Provide the (x, y) coordinate of the cell's center where the given text is located.  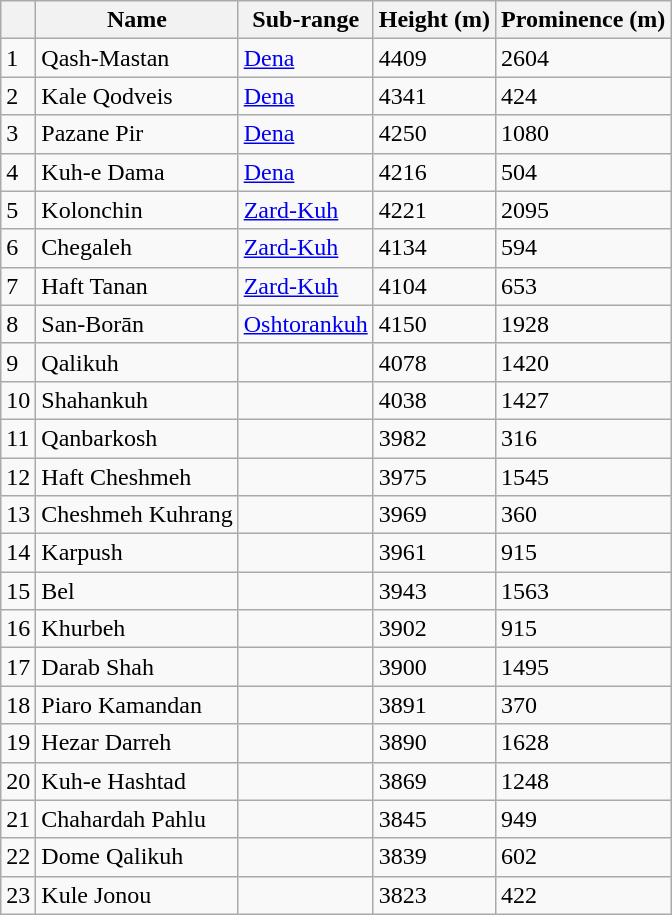
602 (584, 857)
504 (584, 172)
Bel (137, 591)
Name (137, 20)
1928 (584, 324)
1427 (584, 400)
13 (18, 515)
4104 (434, 286)
3890 (434, 743)
4216 (434, 172)
Qalikuh (137, 362)
3823 (434, 895)
23 (18, 895)
Qanbarkosh (137, 438)
2 (18, 96)
Chahardah Pahlu (137, 819)
Qash-Mastan (137, 58)
1 (18, 58)
Sub-range (306, 20)
Kuh-e Hashtad (137, 781)
3869 (434, 781)
18 (18, 705)
422 (584, 895)
7 (18, 286)
3839 (434, 857)
20 (18, 781)
1495 (584, 667)
1420 (584, 362)
Height (m) (434, 20)
10 (18, 400)
1563 (584, 591)
12 (18, 477)
Kuh-e Dama (137, 172)
22 (18, 857)
Piaro Kamandan (137, 705)
16 (18, 629)
Hezar Darreh (137, 743)
3891 (434, 705)
1545 (584, 477)
11 (18, 438)
1080 (584, 134)
8 (18, 324)
Darab Shah (137, 667)
4038 (434, 400)
370 (584, 705)
Dome Qalikuh (137, 857)
19 (18, 743)
Oshtorankuh (306, 324)
1628 (584, 743)
3975 (434, 477)
3961 (434, 553)
4150 (434, 324)
3845 (434, 819)
3969 (434, 515)
Kolonchin (137, 210)
3943 (434, 591)
17 (18, 667)
3 (18, 134)
4250 (434, 134)
6 (18, 248)
Khurbeh (137, 629)
21 (18, 819)
1248 (584, 781)
15 (18, 591)
Kule Jonou (137, 895)
4341 (434, 96)
4078 (434, 362)
Shahankuh (137, 400)
653 (584, 286)
Haft Tanan (137, 286)
4134 (434, 248)
4409 (434, 58)
9 (18, 362)
594 (584, 248)
Haft Cheshmeh (137, 477)
Chegaleh (137, 248)
949 (584, 819)
3982 (434, 438)
2095 (584, 210)
360 (584, 515)
4 (18, 172)
Prominence (m) (584, 20)
Pazane Pir (137, 134)
3900 (434, 667)
316 (584, 438)
San-Borān (137, 324)
2604 (584, 58)
Kale Qodveis (137, 96)
4221 (434, 210)
14 (18, 553)
3902 (434, 629)
424 (584, 96)
Cheshmeh Kuhrang (137, 515)
5 (18, 210)
Karpush (137, 553)
